From the cell containing the given text, extract its center point as (X, Y) coordinate. 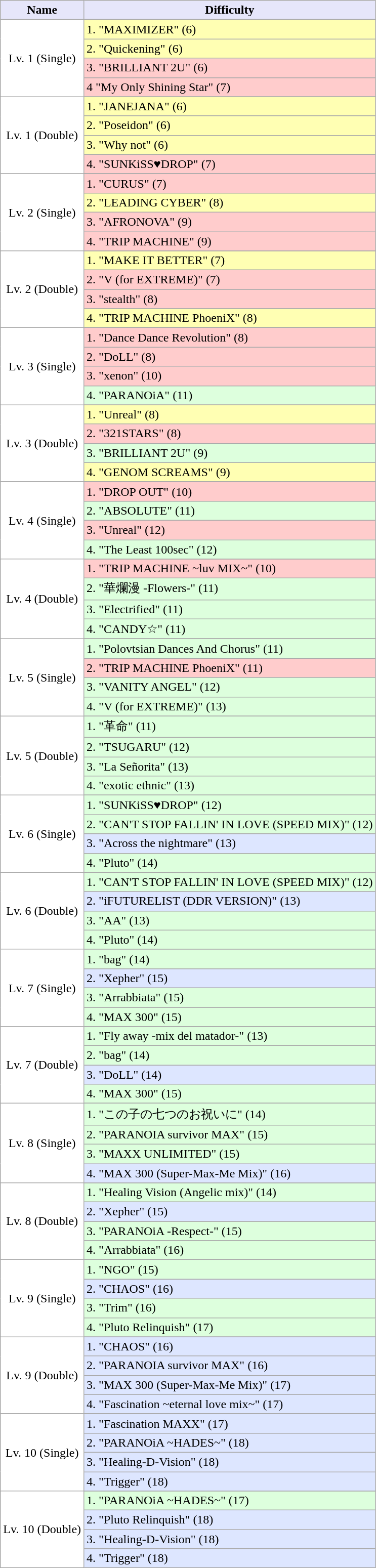
4. "exotic ethnic" (13) (230, 786)
Lv. 2 (Single) (43, 212)
2. "華爛漫 -Flowers-" (11) (230, 589)
3. "BRILLIANT 2U" (6) (230, 68)
1. "Dance Dance Revolution" (8) (230, 337)
1. "CHAOS" (16) (230, 1346)
1. "PARANOiA ~HADES~" (17) (230, 1501)
2. "CHAOS" (16) (230, 1289)
Lv. 7 (Single) (43, 988)
Lv. 5 (Single) (43, 677)
1. "MAXIMIZER" (6) (230, 29)
1. "NGO" (15) (230, 1269)
1. "JANEJANA" (6) (230, 106)
Lv. 3 (Double) (43, 443)
4. "CANDY☆" (11) (230, 629)
Lv. 2 (Double) (43, 289)
1. "SUNKiSS♥DROP" (12) (230, 805)
Lv. 10 (Single) (43, 1452)
1. "TRIP MACHINE ~luv MIX~" (10) (230, 569)
Lv. 9 (Single) (43, 1298)
1. "Polovtsian Dances And Chorus" (11) (230, 649)
3. "Unreal" (12) (230, 530)
Lv. 3 (Single) (43, 366)
1. "DROP OUT" (10) (230, 491)
Lv. 5 (Double) (43, 756)
4. "The Least 100sec" (12) (230, 549)
1. "bag" (14) (230, 959)
3. "AFRONOVA" (9) (230, 222)
3. "VANITY ANGEL" (12) (230, 687)
Lv. 1 (Double) (43, 135)
Lv. 4 (Double) (43, 599)
Lv. 9 (Double) (43, 1375)
2. "PARANOiA ~HADES~" (18) (230, 1443)
3. "Electrified" (11) (230, 609)
1. "CAN'T STOP FALLIN' IN LOVE (SPEED MIX)" (12) (230, 882)
4. "Pluto Relinquish" (17) (230, 1327)
3. "La Señorita" (13) (230, 767)
4 "My Only Shining Star" (7) (230, 87)
2. "PARANOIA survivor MAX" (15) (230, 1134)
2. "Quickening" (6) (230, 49)
4. "PARANOiA" (11) (230, 395)
1. "Healing Vision (Angelic mix)" (14) (230, 1193)
Lv. 6 (Single) (43, 834)
3. "BRILLIANT 2U" (9) (230, 453)
Lv. 8 (Double) (43, 1221)
Name (43, 10)
3. "DoLL" (14) (230, 1075)
2. "TRIP MACHINE PhoeniX" (11) (230, 668)
4. "TRIP MACHINE" (9) (230, 241)
3. "MAXX UNLIMITED" (15) (230, 1154)
2. "DoLL" (8) (230, 357)
1. "革命" (11) (230, 727)
3. "xenon" (10) (230, 376)
1. "MAKE IT BETTER" (7) (230, 261)
3. "stealth" (8) (230, 299)
4. "SUNKiSS♥DROP" (7) (230, 164)
4. "GENOM SCREAMS" (9) (230, 472)
3. "Trim" (16) (230, 1308)
3. "MAX 300 (Super-Max-Me Mix)" (17) (230, 1385)
2. "V (for EXTREME)" (7) (230, 280)
2. "iFUTURELIST (DDR VERSION)" (13) (230, 901)
Difficulty (230, 10)
4. "MAX 300 (Super-Max-Me Mix)" (16) (230, 1173)
Lv. 10 (Double) (43, 1530)
4. "Fascination ~eternal love mix~" (17) (230, 1404)
2. "Pluto Relinquish" (18) (230, 1520)
Lv. 8 (Single) (43, 1143)
4. "Arrabbiata" (16) (230, 1250)
4. "TRIP MACHINE PhoeniX" (8) (230, 318)
1. "Fly away -mix del matador-" (13) (230, 1036)
2. "PARANOIA survivor MAX" (16) (230, 1366)
3. "PARANOiA -Respect-" (15) (230, 1231)
Lv. 4 (Single) (43, 520)
3. "Across the nightmare" (13) (230, 843)
2. "CAN'T STOP FALLIN' IN LOVE (SPEED MIX)" (12) (230, 824)
2. "321STARS" (8) (230, 434)
3. "Arrabbiata" (15) (230, 997)
2. "TSUGARU" (12) (230, 747)
2. "LEADING CYBER" (8) (230, 202)
Lv. 1 (Single) (43, 58)
2. "ABSOLUTE" (11) (230, 511)
2. "bag" (14) (230, 1055)
3. "Why not" (6) (230, 145)
3. "AA" (13) (230, 920)
1. "CURUS" (7) (230, 183)
1. "この子の七つのお祝いに" (14) (230, 1114)
4. "V (for EXTREME)" (13) (230, 706)
1. "Fascination MAXX" (17) (230, 1423)
Lv. 6 (Double) (43, 911)
1. "Unreal" (8) (230, 414)
2. "Poseidon" (6) (230, 125)
Lv. 7 (Double) (43, 1065)
